Provide the [X, Y] coordinate of the cell's center where the given text is located.  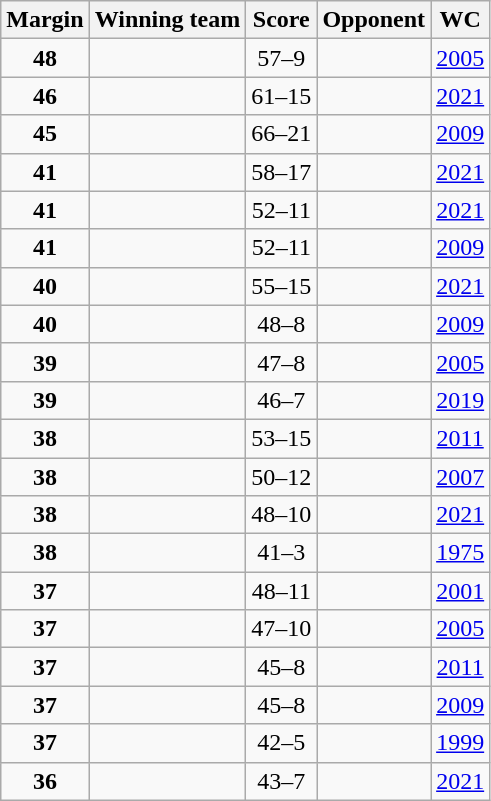
48–11 [282, 591]
45 [45, 134]
47–8 [282, 362]
48 [45, 58]
42–5 [282, 743]
2007 [460, 477]
46 [45, 96]
61–15 [282, 96]
41–3 [282, 553]
58–17 [282, 172]
55–15 [282, 286]
Margin [45, 20]
46–7 [282, 400]
66–21 [282, 134]
50–12 [282, 477]
2001 [460, 591]
36 [45, 781]
Winning team [168, 20]
48–8 [282, 324]
48–10 [282, 515]
2019 [460, 400]
47–10 [282, 629]
Score [282, 20]
1975 [460, 553]
43–7 [282, 781]
53–15 [282, 438]
57–9 [282, 58]
WC [460, 20]
1999 [460, 743]
Opponent [374, 20]
